From the cell containing the given text, extract its center point as [X, Y] coordinate. 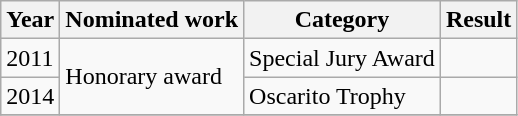
Nominated work [152, 20]
2011 [30, 58]
Honorary award [152, 77]
2014 [30, 96]
Oscarito Trophy [342, 96]
Result [478, 20]
Year [30, 20]
Category [342, 20]
Special Jury Award [342, 58]
